Output the (x, y) coordinate of the center of the cell containing the given text.  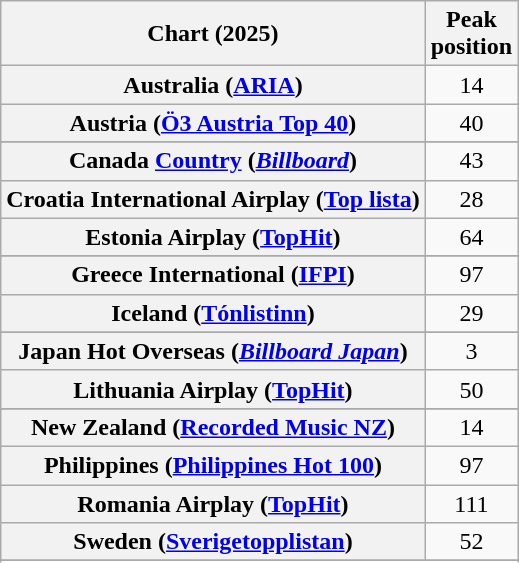
Philippines (Philippines Hot 100) (213, 465)
Iceland (Tónlistinn) (213, 313)
Croatia International Airplay (Top lista) (213, 199)
Lithuania Airplay (TopHit) (213, 389)
Australia (ARIA) (213, 85)
40 (471, 123)
Peakposition (471, 34)
Japan Hot Overseas (Billboard Japan) (213, 351)
111 (471, 503)
50 (471, 389)
Chart (2025) (213, 34)
52 (471, 542)
Sweden (Sverigetopplistan) (213, 542)
Estonia Airplay (TopHit) (213, 237)
Greece International (IFPI) (213, 275)
3 (471, 351)
Canada Country (Billboard) (213, 161)
64 (471, 237)
Austria (Ö3 Austria Top 40) (213, 123)
43 (471, 161)
Romania Airplay (TopHit) (213, 503)
28 (471, 199)
29 (471, 313)
New Zealand (Recorded Music NZ) (213, 427)
